Output the (X, Y) coordinate of the center of the cell containing the given text.  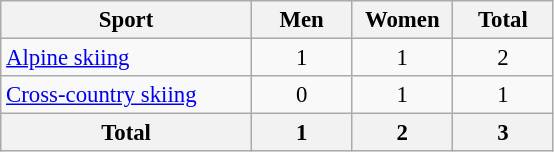
0 (302, 95)
Cross-country skiing (126, 95)
Men (302, 20)
Women (402, 20)
Sport (126, 20)
3 (504, 133)
Alpine skiing (126, 58)
